Find where the given text appears and provide that cell's center as (x, y) coordinate. 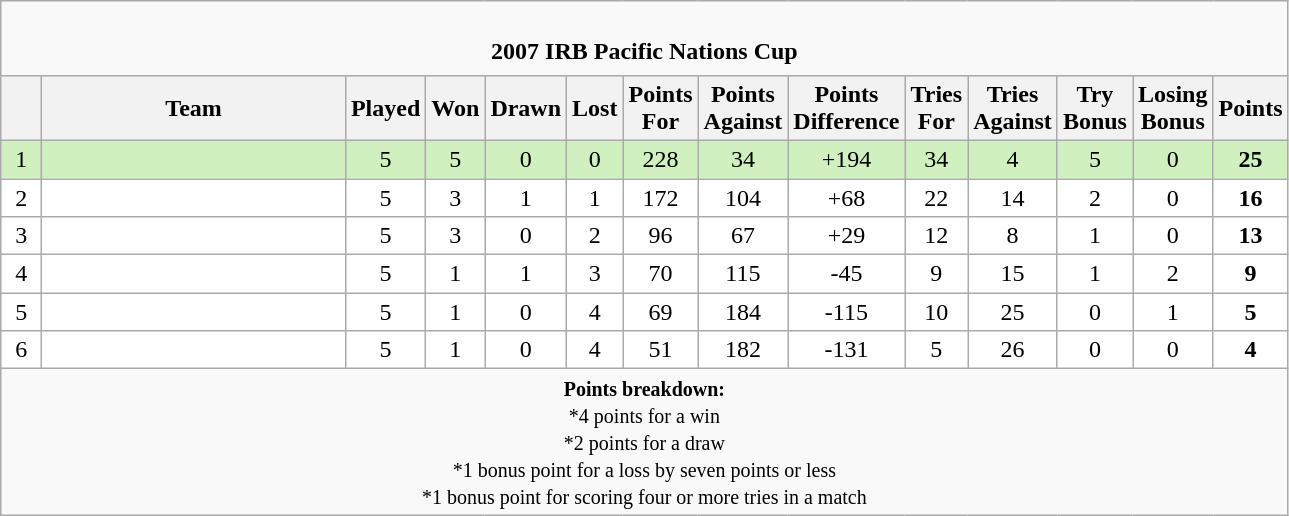
104 (743, 197)
70 (660, 274)
6 (22, 350)
184 (743, 312)
-45 (846, 274)
+194 (846, 159)
12 (936, 236)
Played (385, 108)
13 (1250, 236)
Points Against (743, 108)
Team (194, 108)
+29 (846, 236)
Losing Bonus (1172, 108)
15 (1013, 274)
115 (743, 274)
Points Difference (846, 108)
51 (660, 350)
69 (660, 312)
96 (660, 236)
22 (936, 197)
16 (1250, 197)
Points (1250, 108)
Tries Against (1013, 108)
172 (660, 197)
+68 (846, 197)
10 (936, 312)
Points For (660, 108)
26 (1013, 350)
228 (660, 159)
Won (456, 108)
-115 (846, 312)
Tries For (936, 108)
Try Bonus (1094, 108)
182 (743, 350)
Drawn (526, 108)
Lost (595, 108)
-131 (846, 350)
14 (1013, 197)
67 (743, 236)
8 (1013, 236)
